Locate the cell with the specified text and output its [x, y] center coordinate. 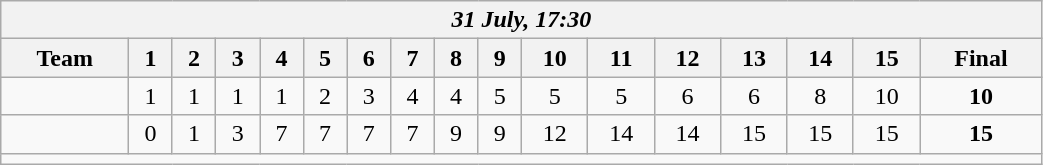
Team [65, 58]
31 July, 17:30 [522, 20]
11 [621, 58]
13 [754, 58]
0 [151, 134]
Final [981, 58]
